Output the [X, Y] coordinate of the center of the cell containing the given text.  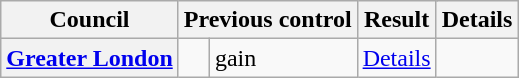
Council [90, 20]
Greater London [90, 58]
Result [396, 20]
Previous control [268, 20]
gain [283, 58]
